Extract the (x, y) coordinate from the center of the cell holding the provided text.  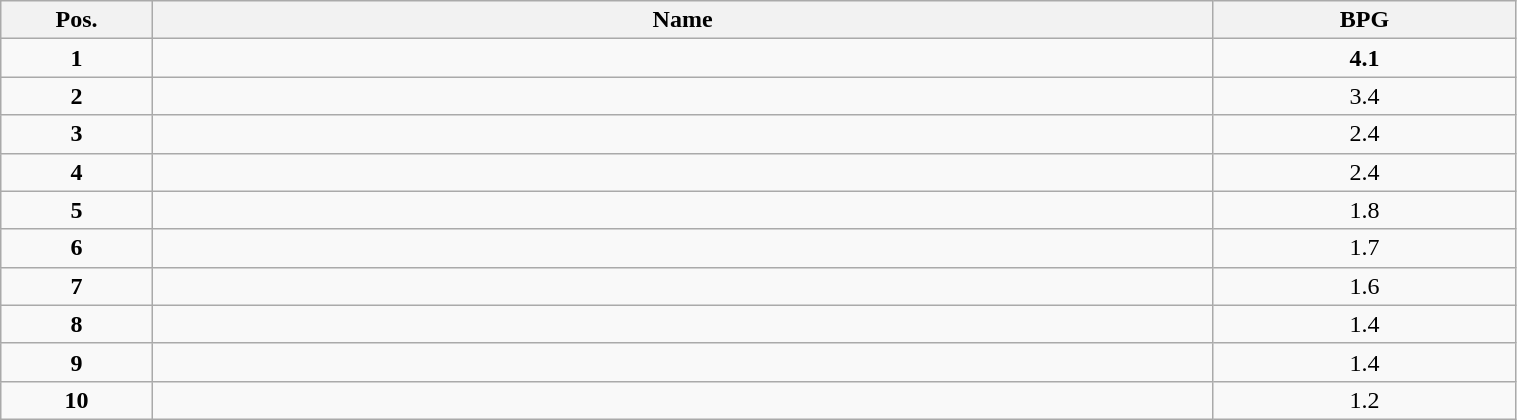
1.2 (1364, 400)
BPG (1364, 20)
1 (77, 58)
10 (77, 400)
Pos. (77, 20)
1.7 (1364, 248)
4 (77, 172)
8 (77, 324)
1.8 (1364, 210)
3 (77, 134)
2 (77, 96)
Name (682, 20)
4.1 (1364, 58)
1.6 (1364, 286)
9 (77, 362)
3.4 (1364, 96)
7 (77, 286)
5 (77, 210)
6 (77, 248)
